Return the (x, y) coordinate for the center point of the cell that contains the specified text.  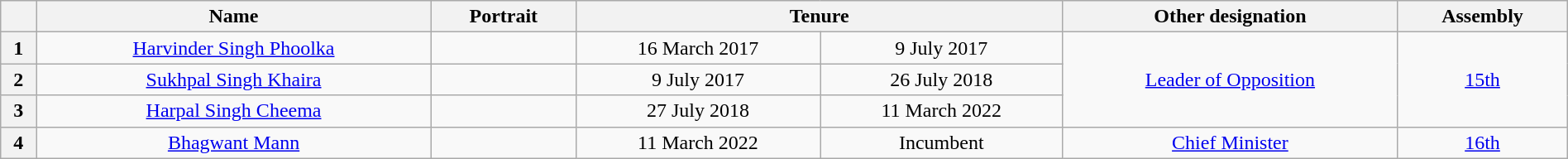
Assembly (1482, 17)
Harvinder Singh Phoolka (233, 48)
Chief Minister (1231, 142)
Incumbent (941, 142)
1 (18, 48)
Harpal Singh Cheema (233, 111)
Portrait (503, 17)
Sukhpal Singh Khaira (233, 79)
Leader of Opposition (1231, 79)
Tenure (819, 17)
Other designation (1231, 17)
2 (18, 79)
Name (233, 17)
15th (1482, 79)
4 (18, 142)
Bhagwant Mann (233, 142)
16th (1482, 142)
26 July 2018 (941, 79)
3 (18, 111)
27 July 2018 (698, 111)
16 March 2017 (698, 48)
